Locate the cell with the specified text and output its (x, y) center coordinate. 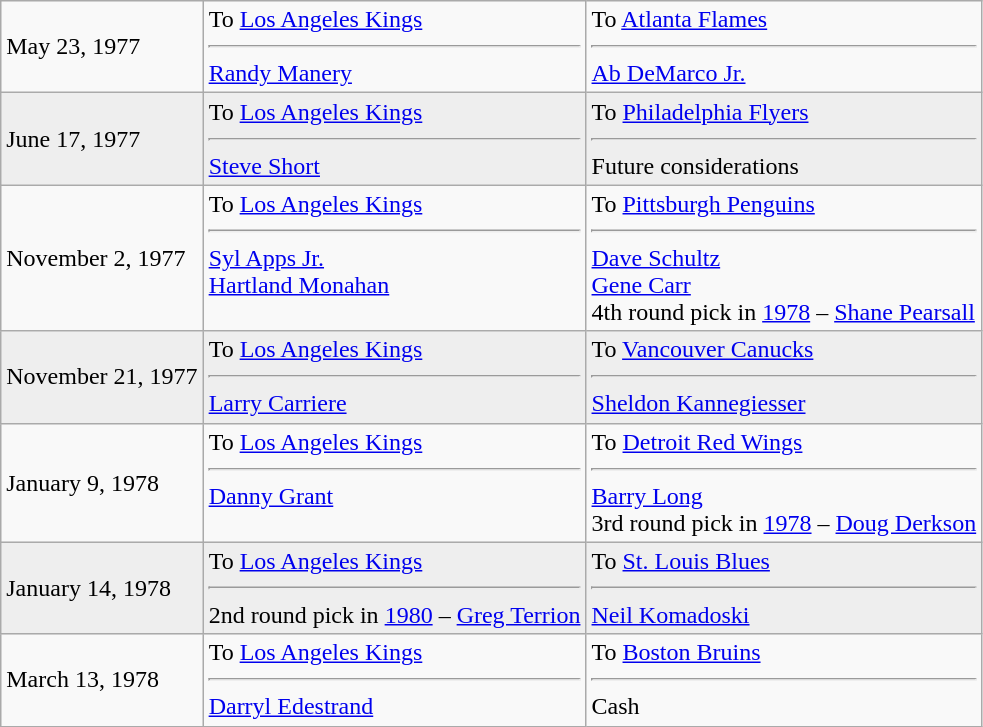
To Vancouver CanucksSheldon Kannegiesser (784, 377)
May 23, 1977 (102, 47)
To Los Angeles Kings2nd round pick in 1980 – Greg Terrion (394, 588)
To Boston BruinsCash (784, 680)
To Philadelphia FlyersFuture considerations (784, 139)
To Los Angeles KingsDarryl Edestrand (394, 680)
To Los Angeles KingsSteve Short (394, 139)
To Pittsburgh PenguinsDave Schultz Gene Carr 4th round pick in 1978 – Shane Pearsall (784, 258)
To Los Angeles KingsLarry Carriere (394, 377)
January 9, 1978 (102, 482)
To Atlanta FlamesAb DeMarco Jr. (784, 47)
November 21, 1977 (102, 377)
November 2, 1977 (102, 258)
To Los Angeles KingsSyl Apps Jr. Hartland Monahan (394, 258)
To Los Angeles KingsDanny Grant (394, 482)
June 17, 1977 (102, 139)
To Los Angeles KingsRandy Manery (394, 47)
To St. Louis BluesNeil Komadoski (784, 588)
To Detroit Red WingsBarry Long 3rd round pick in 1978 – Doug Derkson (784, 482)
March 13, 1978 (102, 680)
January 14, 1978 (102, 588)
